Return [x, y] of the center of cell containing provided text 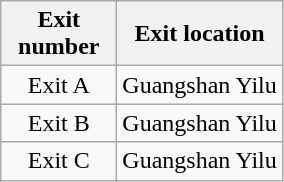
Exit location [200, 34]
Exit A [59, 85]
Exit number [59, 34]
Exit B [59, 123]
Exit C [59, 161]
